Scan for the cell matching the given text and deliver its [X, Y] coordinate at center. 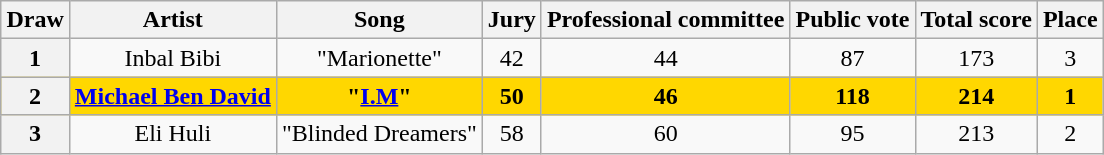
"Blinded Dreamers" [379, 134]
118 [852, 96]
87 [852, 58]
Public vote [852, 20]
Artist [172, 20]
"Marionette" [379, 58]
95 [852, 134]
Total score [976, 20]
46 [666, 96]
58 [512, 134]
173 [976, 58]
60 [666, 134]
44 [666, 58]
42 [512, 58]
50 [512, 96]
Inbal Bibi [172, 58]
Place [1070, 20]
Professional committee [666, 20]
Michael Ben David [172, 96]
Eli Huli [172, 134]
214 [976, 96]
213 [976, 134]
Song [379, 20]
"I.M" [379, 96]
Draw [35, 20]
Jury [512, 20]
